Detect which cell encompasses the target text, then output its [X, Y] center coordinate. 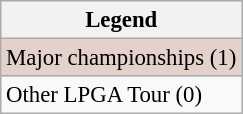
Legend [122, 20]
Other LPGA Tour (0) [122, 95]
Major championships (1) [122, 58]
